Search for the cell housing the specified text and yield its (x, y) center coordinate. 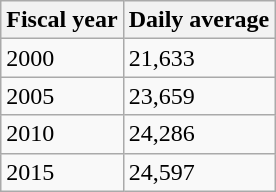
2000 (62, 58)
2010 (62, 134)
2005 (62, 96)
24,286 (199, 134)
2015 (62, 172)
24,597 (199, 172)
21,633 (199, 58)
Fiscal year (62, 20)
Daily average (199, 20)
23,659 (199, 96)
